Return (X, Y) of the center of cell containing provided text 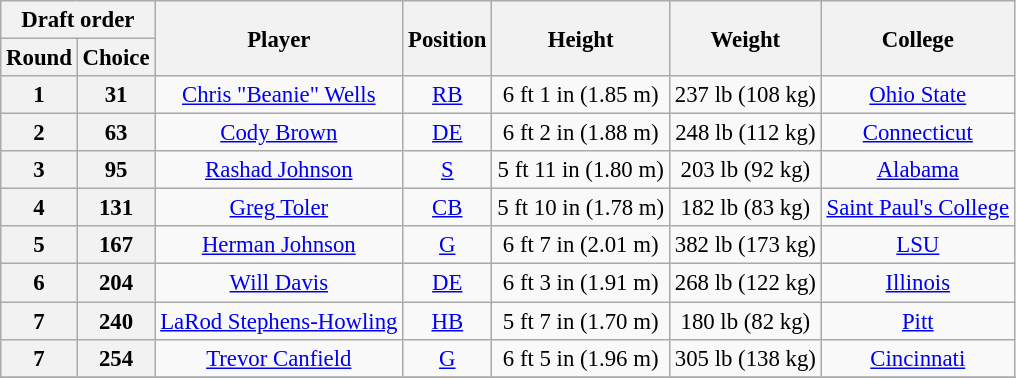
Choice (116, 58)
LaRod Stephens-Howling (279, 321)
Pitt (918, 321)
Round (39, 58)
LSU (918, 245)
131 (116, 208)
Ohio State (918, 95)
College (918, 38)
4 (39, 208)
5 ft 11 in (1.80 m) (581, 170)
237 lb (108 kg) (745, 95)
2 (39, 133)
5 (39, 245)
6 ft 1 in (1.85 m) (581, 95)
Height (581, 38)
240 (116, 321)
6 ft 2 in (1.88 m) (581, 133)
Greg Toler (279, 208)
305 lb (138 kg) (745, 358)
Chris "Beanie" Wells (279, 95)
6 (39, 283)
182 lb (83 kg) (745, 208)
204 (116, 283)
180 lb (82 kg) (745, 321)
6 ft 7 in (2.01 m) (581, 245)
Saint Paul's College (918, 208)
Connecticut (918, 133)
268 lb (122 kg) (745, 283)
203 lb (92 kg) (745, 170)
Cincinnati (918, 358)
6 ft 3 in (1.91 m) (581, 283)
Will Davis (279, 283)
Illinois (918, 283)
CB (448, 208)
95 (116, 170)
S (448, 170)
Position (448, 38)
Trevor Canfield (279, 358)
RB (448, 95)
6 ft 5 in (1.96 m) (581, 358)
254 (116, 358)
31 (116, 95)
3 (39, 170)
5 ft 10 in (1.78 m) (581, 208)
5 ft 7 in (1.70 m) (581, 321)
Player (279, 38)
248 lb (112 kg) (745, 133)
382 lb (173 kg) (745, 245)
Herman Johnson (279, 245)
Draft order (78, 20)
HB (448, 321)
1 (39, 95)
Rashad Johnson (279, 170)
63 (116, 133)
Weight (745, 38)
Cody Brown (279, 133)
Alabama (918, 170)
167 (116, 245)
